Capture the cell that displays the provided text and extract its [X, Y] central coordinate. 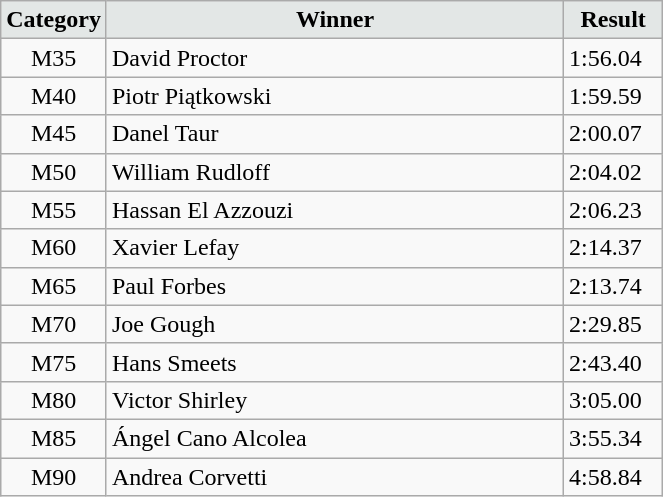
Ángel Cano Alcolea [334, 438]
Winner [334, 20]
Danel Taur [334, 134]
3:55.34 [614, 438]
M65 [54, 286]
Andrea Corvetti [334, 477]
2:13.74 [614, 286]
Hans Smeets [334, 362]
M90 [54, 477]
Paul Forbes [334, 286]
2:04.02 [614, 172]
4:58.84 [614, 477]
M35 [54, 58]
M85 [54, 438]
2:14.37 [614, 248]
Xavier Lefay [334, 248]
Piotr Piątkowski [334, 96]
M75 [54, 362]
2:29.85 [614, 324]
M55 [54, 210]
M60 [54, 248]
2:06.23 [614, 210]
Hassan El Azzouzi [334, 210]
David Proctor [334, 58]
Result [614, 20]
3:05.00 [614, 400]
2:00.07 [614, 134]
M80 [54, 400]
M40 [54, 96]
2:43.40 [614, 362]
1:56.04 [614, 58]
Category [54, 20]
1:59.59 [614, 96]
Joe Gough [334, 324]
M70 [54, 324]
M50 [54, 172]
William Rudloff [334, 172]
Victor Shirley [334, 400]
M45 [54, 134]
